Extract the [x, y] coordinate from the center of the cell holding the provided text.  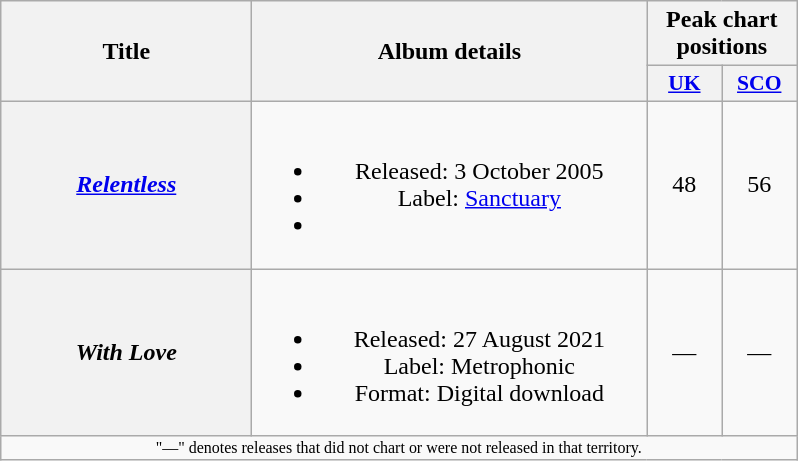
Released: 3 October 2005Label: Sanctuary [450, 184]
Relentless [126, 184]
"—" denotes releases that did not chart or were not released in that territory. [399, 448]
SCO [760, 84]
48 [684, 184]
Released: 27 August 2021Label: MetrophonicFormat: Digital download [450, 352]
UK [684, 84]
56 [760, 184]
Title [126, 52]
Album details [450, 52]
Peak chart positions [722, 34]
With Love [126, 352]
